Detect which cell encompasses the target text, then output its [X, Y] center coordinate. 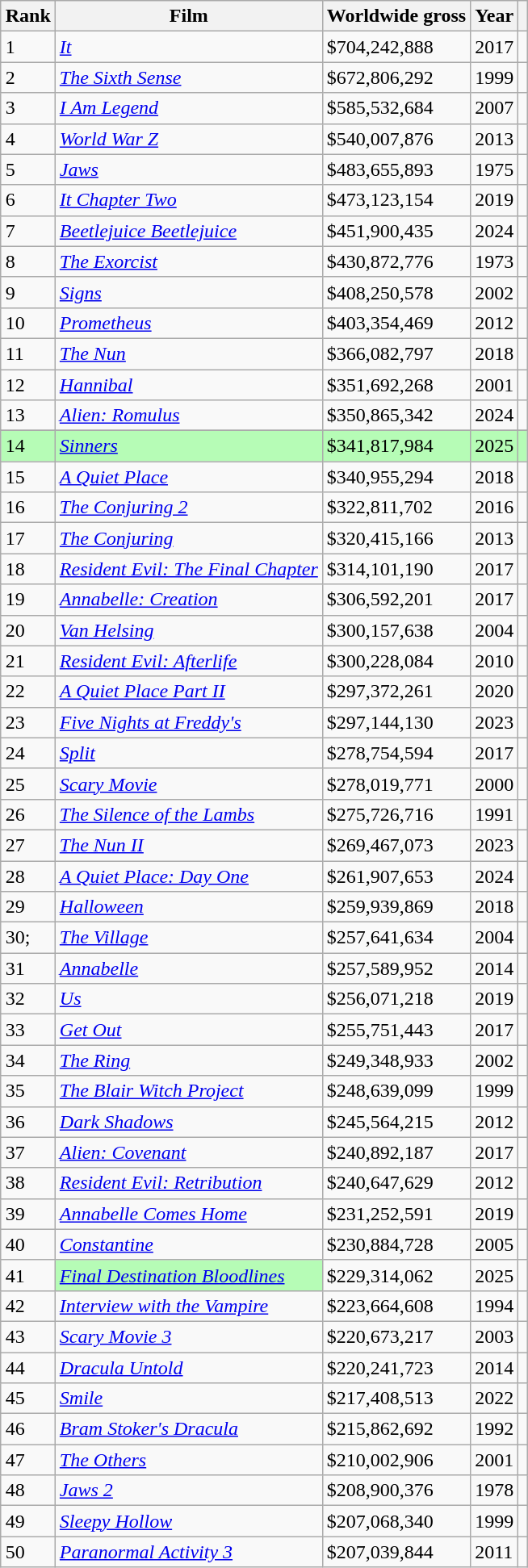
38 [27, 1183]
$230,884,728 [396, 1244]
7 [27, 231]
46 [27, 1429]
$257,641,634 [396, 938]
1973 [494, 261]
I Am Legend [189, 108]
2003 [494, 1336]
The Others [189, 1460]
Dark Shadows [189, 1122]
31 [27, 968]
Worldwide gross [396, 16]
24 [27, 753]
10 [27, 323]
2022 [494, 1399]
39 [27, 1214]
Alien: Covenant [189, 1152]
$300,228,084 [396, 661]
Final Destination Bloodlines [189, 1275]
The Nun II [189, 845]
26 [27, 814]
2 [27, 77]
World War Z [189, 139]
$350,865,342 [396, 416]
$257,589,952 [396, 968]
The Blair Witch Project [189, 1091]
$240,647,629 [396, 1183]
Van Helsing [189, 630]
$248,639,099 [396, 1091]
19 [27, 600]
The Village [189, 938]
Scary Movie [189, 784]
$451,900,435 [396, 231]
Resident Evil: The Final Chapter [189, 569]
$320,415,166 [396, 538]
$585,532,684 [396, 108]
$245,564,215 [396, 1122]
A Quiet Place [189, 477]
43 [27, 1336]
$261,907,653 [396, 876]
35 [27, 1091]
Paranormal Activity 3 [189, 1552]
15 [27, 477]
$297,144,130 [396, 722]
$275,726,716 [396, 814]
Annabelle: Creation [189, 600]
$207,039,844 [396, 1552]
2020 [494, 692]
14 [27, 446]
The Sixth Sense [189, 77]
The Ring [189, 1060]
$220,241,723 [396, 1368]
49 [27, 1521]
42 [27, 1306]
6 [27, 200]
$255,751,443 [396, 1030]
Beetlejuice Beetlejuice [189, 231]
Halloween [189, 907]
18 [27, 569]
Year [494, 16]
$351,692,268 [396, 385]
Rank [27, 16]
$403,354,469 [396, 323]
$704,242,888 [396, 47]
33 [27, 1030]
$408,250,578 [396, 292]
20 [27, 630]
9 [27, 292]
$278,019,771 [396, 784]
$207,068,340 [396, 1521]
$430,872,776 [396, 261]
45 [27, 1399]
$217,408,513 [396, 1399]
25 [27, 784]
8 [27, 261]
Annabelle [189, 968]
16 [27, 508]
44 [27, 1368]
Prometheus [189, 323]
A Quiet Place: Day One [189, 876]
$314,101,190 [396, 569]
37 [27, 1152]
Sleepy Hollow [189, 1521]
$223,664,608 [396, 1306]
22 [27, 692]
$249,348,933 [396, 1060]
The Conjuring 2 [189, 508]
$240,892,187 [396, 1152]
$278,754,594 [396, 753]
1992 [494, 1429]
Signs [189, 292]
2005 [494, 1244]
$231,252,591 [396, 1214]
Get Out [189, 1030]
Us [189, 999]
1994 [494, 1306]
$322,811,702 [396, 508]
Smile [189, 1399]
13 [27, 416]
Bram Stoker's Dracula [189, 1429]
Five Nights at Freddy's [189, 722]
Annabelle Comes Home [189, 1214]
21 [27, 661]
$220,673,217 [396, 1336]
1975 [494, 169]
2011 [494, 1552]
2016 [494, 508]
Constantine [189, 1244]
Film [189, 16]
$269,467,073 [396, 845]
Jaws 2 [189, 1491]
36 [27, 1122]
The Exorcist [189, 261]
50 [27, 1552]
$259,939,869 [396, 907]
Interview with the Vampire [189, 1306]
48 [27, 1491]
2010 [494, 661]
$483,655,893 [396, 169]
5 [27, 169]
Jaws [189, 169]
32 [27, 999]
$540,007,876 [396, 139]
$306,592,201 [396, 600]
34 [27, 1060]
23 [27, 722]
4 [27, 139]
41 [27, 1275]
Hannibal [189, 385]
2000 [494, 784]
1991 [494, 814]
2007 [494, 108]
Scary Movie 3 [189, 1336]
$340,955,294 [396, 477]
11 [27, 353]
$366,082,797 [396, 353]
40 [27, 1244]
30; [27, 938]
$473,123,154 [396, 200]
17 [27, 538]
3 [27, 108]
29 [27, 907]
12 [27, 385]
47 [27, 1460]
$297,372,261 [396, 692]
The Silence of the Lambs [189, 814]
Dracula Untold [189, 1368]
$229,314,062 [396, 1275]
Split [189, 753]
Sinners [189, 446]
$210,002,906 [396, 1460]
Alien: Romulus [189, 416]
The Nun [189, 353]
$300,157,638 [396, 630]
$341,817,984 [396, 446]
$208,900,376 [396, 1491]
$256,071,218 [396, 999]
$672,806,292 [396, 77]
A Quiet Place Part II [189, 692]
27 [27, 845]
$215,862,692 [396, 1429]
1 [27, 47]
It Chapter Two [189, 200]
1978 [494, 1491]
28 [27, 876]
Resident Evil: Retribution [189, 1183]
The Conjuring [189, 538]
Resident Evil: Afterlife [189, 661]
It [189, 47]
